Identify which cell holds the provided text, then report its [x, y] central coordinate. 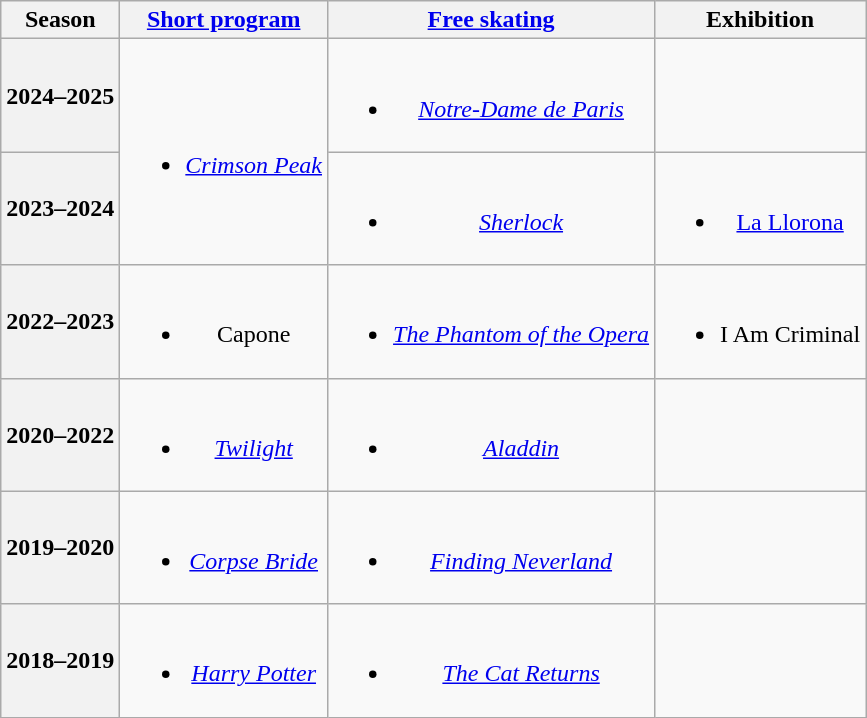
2018–2019 [60, 660]
Capone [224, 322]
2022–2023 [60, 322]
Notre-Dame de Paris [492, 96]
Crimson Peak [224, 152]
Twilight [224, 434]
2023–2024 [60, 208]
Exhibition [760, 20]
2024–2025 [60, 96]
Aladdin [492, 434]
La Llorona [760, 208]
Corpse Bride [224, 548]
Season [60, 20]
2019–2020 [60, 548]
The Phantom of the Opera [492, 322]
I Am Criminal [760, 322]
Sherlock [492, 208]
2020–2022 [60, 434]
The Cat Returns [492, 660]
Harry Potter [224, 660]
Short program [224, 20]
Free skating [492, 20]
Finding Neverland [492, 548]
